For the text-containing cell, return its midpoint in (x, y) coordinate format. 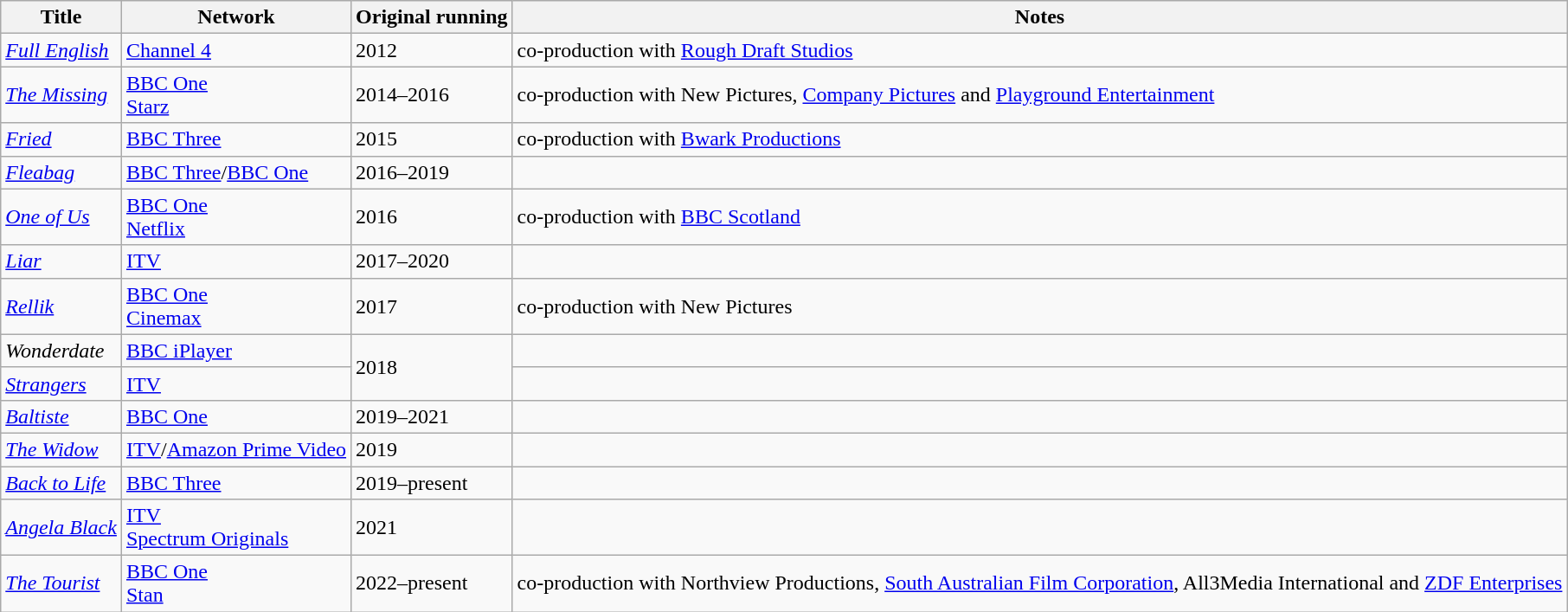
Network (235, 17)
Strangers (61, 383)
BBC OneStarz (235, 95)
One of Us (61, 216)
Full English (61, 50)
BBC OneCinemax (235, 306)
2014–2016 (432, 95)
BBC One (235, 416)
BBC OneNetflix (235, 216)
2016 (432, 216)
2018 (432, 367)
2021 (432, 528)
Liar (61, 261)
2016–2019 (432, 172)
Original running (432, 17)
co-production with BBC Scotland (1040, 216)
2017–2020 (432, 261)
ITV/Amazon Prime Video (235, 449)
The Missing (61, 95)
2015 (432, 139)
Fried (61, 139)
Back to Life (61, 482)
Angela Black (61, 528)
Wonderdate (61, 351)
2022–present (432, 583)
Title (61, 17)
ITVSpectrum Originals (235, 528)
2012 (432, 50)
Notes (1040, 17)
2019 (432, 449)
Fleabag (61, 172)
BBC Three/BBC One (235, 172)
Baltiste (61, 416)
co-production with Northview Productions, South Australian Film Corporation, All3Media International and ZDF Enterprises (1040, 583)
2019–present (432, 482)
co-production with Bwark Productions (1040, 139)
co-production with New Pictures (1040, 306)
2019–2021 (432, 416)
co-production with Rough Draft Studios (1040, 50)
Rellik (61, 306)
The Tourist (61, 583)
The Widow (61, 449)
BBC OneStan (235, 583)
BBC iPlayer (235, 351)
co-production with New Pictures, Company Pictures and Playground Entertainment (1040, 95)
Channel 4 (235, 50)
2017 (432, 306)
